Extract the [x, y] coordinate from the center of the cell holding the provided text.  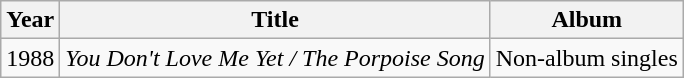
Non-album singles [586, 58]
Title [275, 20]
Year [30, 20]
You Don't Love Me Yet / The Porpoise Song [275, 58]
Album [586, 20]
1988 [30, 58]
